Find where the given text appears and provide that cell's center as [x, y] coordinate. 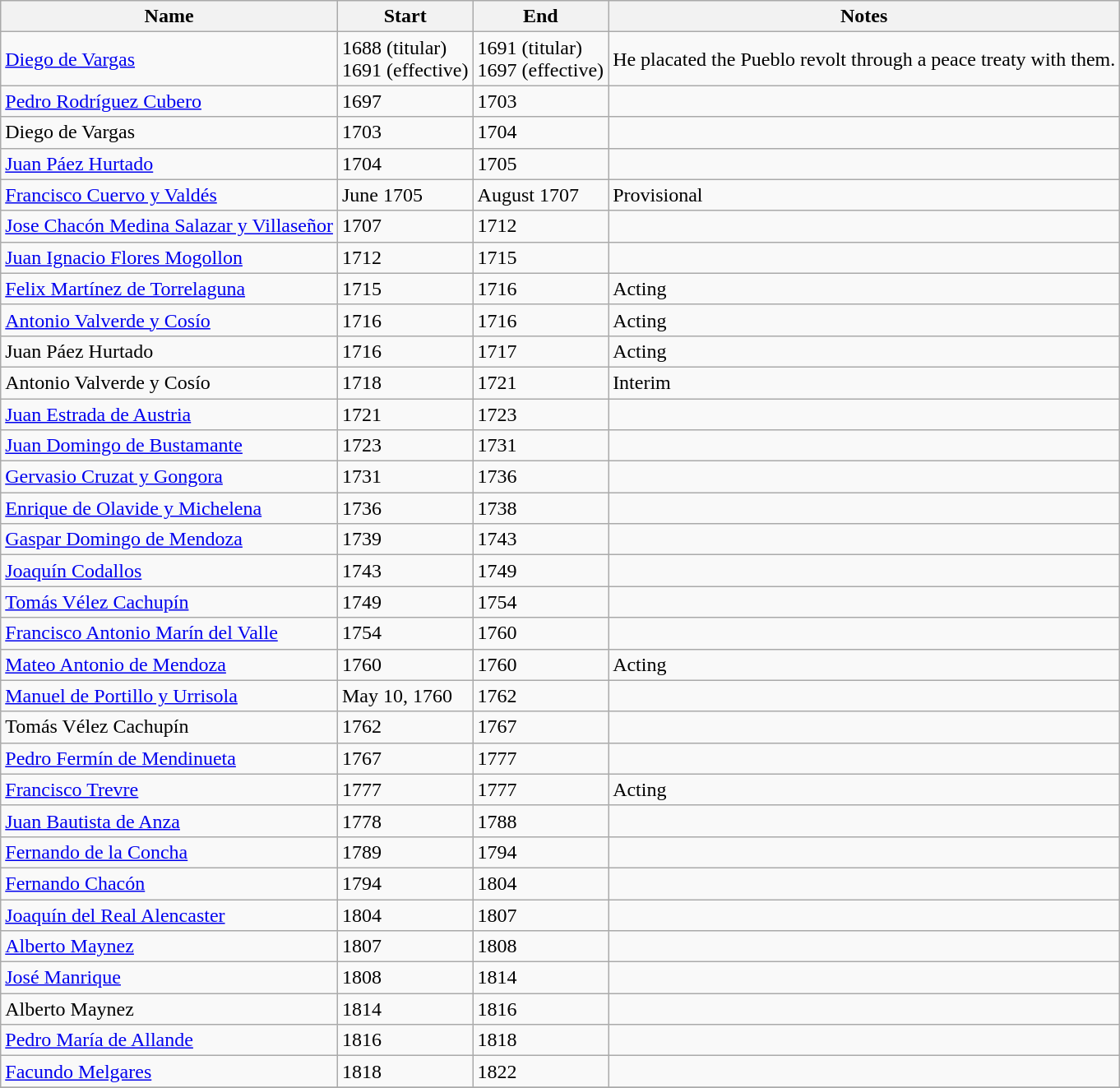
Francisco Cuervo y Valdés [169, 195]
He placated the Pueblo revolt through a peace treaty with them. [864, 59]
1705 [541, 164]
Enrique de Olavide y Michelena [169, 508]
Juan Ignacio Flores Mogollon [169, 257]
May 10, 1760 [405, 696]
Felix Martínez de Torrelaguna [169, 289]
Fernando Chacón [169, 883]
Manuel de Portillo y Urrisola [169, 696]
Fernando de la Concha [169, 852]
Joaquín Codallos [169, 571]
Facundo Melgares [169, 1072]
1707 [405, 226]
Juan Domingo de Bustamante [169, 446]
Start [405, 16]
José Manrique [169, 978]
1739 [405, 539]
1788 [541, 821]
1778 [405, 821]
Provisional [864, 195]
Notes [864, 16]
Joaquín del Real Alencaster [169, 915]
Pedro Fermín de Mendinueta [169, 758]
1822 [541, 1072]
Gaspar Domingo de Mendoza [169, 539]
August 1707 [541, 195]
1738 [541, 508]
Francisco Antonio Marín del Valle [169, 633]
Mateo Antonio de Mendoza [169, 664]
Juan Estrada de Austria [169, 414]
1718 [405, 382]
Interim [864, 382]
Name [169, 16]
1717 [541, 351]
Pedro María de Allande [169, 1040]
Pedro Rodríguez Cubero [169, 101]
Gervasio Cruzat y Gongora [169, 477]
1691 (titular) 1697 (effective) [541, 59]
Juan Bautista de Anza [169, 821]
End [541, 16]
1789 [405, 852]
Jose Chacón Medina Salazar y Villaseñor [169, 226]
1697 [405, 101]
Francisco Trevre [169, 789]
1688 (titular) 1691 (effective) [405, 59]
June 1705 [405, 195]
